From the cell containing the given text, extract its center point as [X, Y] coordinate. 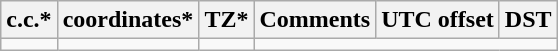
TZ* [226, 20]
c.c.* [29, 20]
DST [528, 20]
Comments [315, 20]
coordinates* [128, 20]
UTC offset [438, 20]
